Provide the [x, y] coordinate of the cell's center where the given text is located.  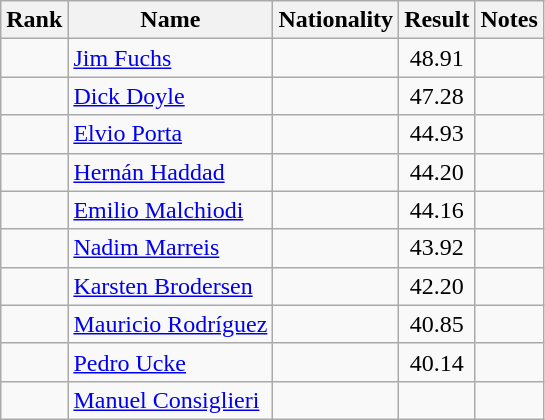
44.93 [437, 134]
47.28 [437, 96]
Manuel Consiglieri [170, 400]
48.91 [437, 58]
Jim Fuchs [170, 58]
Dick Doyle [170, 96]
Emilio Malchiodi [170, 210]
40.85 [437, 324]
Karsten Brodersen [170, 286]
Name [170, 20]
Nadim Marreis [170, 248]
44.20 [437, 172]
Elvio Porta [170, 134]
44.16 [437, 210]
40.14 [437, 362]
Pedro Ucke [170, 362]
Notes [509, 20]
Nationality [336, 20]
Rank [34, 20]
Mauricio Rodríguez [170, 324]
43.92 [437, 248]
Hernán Haddad [170, 172]
Result [437, 20]
42.20 [437, 286]
